Output the [x, y] coordinate of the center of the cell containing the given text.  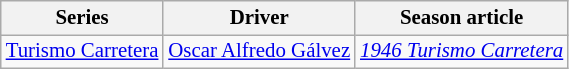
Season article [462, 18]
Oscar Alfredo Gálvez [259, 51]
Driver [259, 18]
Series [82, 18]
1946 Turismo Carretera [462, 51]
Turismo Carretera [82, 51]
